Pinpoint the cell where the given text exists, returning its (X, Y) midpoint coordinate. 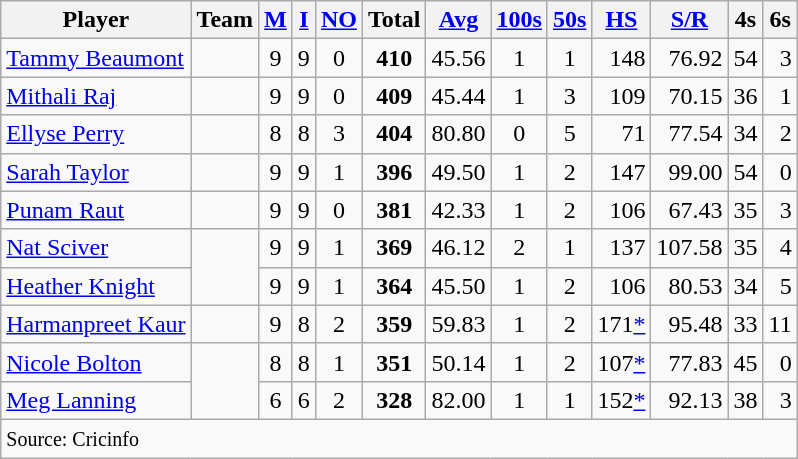
410 (394, 58)
71 (622, 134)
I (304, 20)
80.53 (690, 286)
351 (394, 362)
Total (394, 20)
Nat Sciver (96, 248)
42.33 (458, 210)
107* (622, 362)
Mithali Raj (96, 96)
50.14 (458, 362)
45 (746, 362)
Player (96, 20)
NO (338, 20)
Team (225, 20)
4s (746, 20)
364 (394, 286)
148 (622, 58)
Avg (458, 20)
67.43 (690, 210)
77.83 (690, 362)
59.83 (458, 324)
99.00 (690, 172)
Heather Knight (96, 286)
109 (622, 96)
Tammy Beaumont (96, 58)
6s (780, 20)
92.13 (690, 400)
369 (394, 248)
50s (569, 20)
Source: Cricinfo (399, 438)
M (276, 20)
Harmanpreet Kaur (96, 324)
Ellyse Perry (96, 134)
381 (394, 210)
Nicole Bolton (96, 362)
100s (519, 20)
45.50 (458, 286)
46.12 (458, 248)
S/R (690, 20)
328 (394, 400)
49.50 (458, 172)
80.80 (458, 134)
76.92 (690, 58)
82.00 (458, 400)
45.44 (458, 96)
45.56 (458, 58)
38 (746, 400)
152* (622, 400)
147 (622, 172)
396 (394, 172)
Punam Raut (96, 210)
Meg Lanning (96, 400)
77.54 (690, 134)
11 (780, 324)
95.48 (690, 324)
107.58 (690, 248)
70.15 (690, 96)
33 (746, 324)
359 (394, 324)
409 (394, 96)
137 (622, 248)
HS (622, 20)
Sarah Taylor (96, 172)
171* (622, 324)
4 (780, 248)
36 (746, 96)
404 (394, 134)
